Extract the [X, Y] coordinate from the center of the cell holding the provided text.  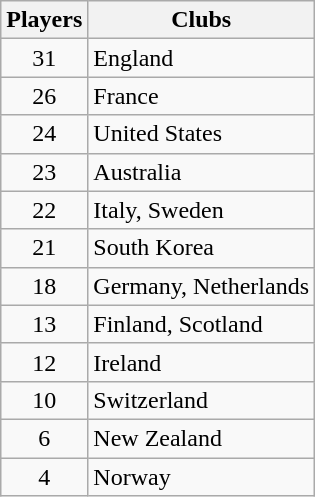
Players [44, 20]
10 [44, 400]
31 [44, 58]
26 [44, 96]
23 [44, 172]
South Korea [202, 248]
Switzerland [202, 400]
England [202, 58]
4 [44, 477]
Clubs [202, 20]
New Zealand [202, 438]
24 [44, 134]
21 [44, 248]
United States [202, 134]
Finland, Scotland [202, 324]
Germany, Netherlands [202, 286]
Italy, Sweden [202, 210]
France [202, 96]
Norway [202, 477]
22 [44, 210]
Australia [202, 172]
18 [44, 286]
Ireland [202, 362]
12 [44, 362]
13 [44, 324]
6 [44, 438]
